Identify which cell holds the provided text, then report its [X, Y] central coordinate. 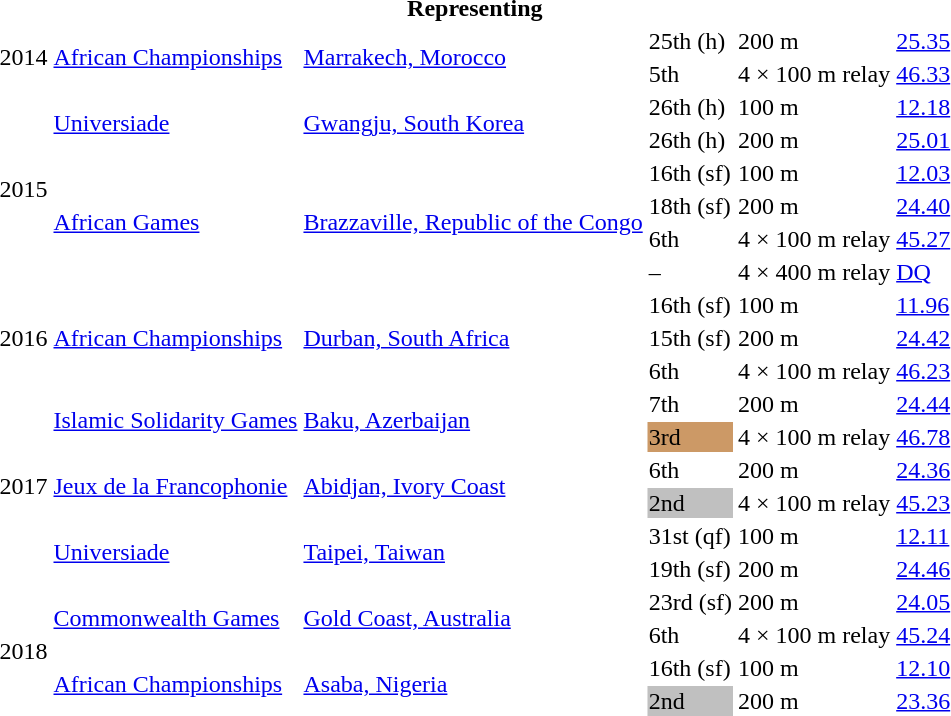
19th (sf) [690, 569]
Gold Coast, Australia [473, 618]
Brazzaville, Republic of the Congo [473, 222]
African Games [176, 222]
31st (qf) [690, 536]
23rd (sf) [690, 602]
25th (h) [690, 41]
Abidjan, Ivory Coast [473, 486]
Baku, Azerbaijan [473, 420]
18th (sf) [690, 206]
Taipei, Taiwan [473, 552]
Islamic Solidarity Games [176, 420]
3rd [690, 437]
15th (sf) [690, 338]
Durban, South Africa [473, 338]
5th [690, 74]
Asaba, Nigeria [473, 684]
Marrakech, Morocco [473, 58]
Jeux de la Francophonie [176, 486]
4 × 400 m relay [814, 272]
Gwangju, South Korea [473, 124]
– [690, 272]
Commonwealth Games [176, 618]
7th [690, 404]
